Identify which cell holds the provided text, then report its [X, Y] central coordinate. 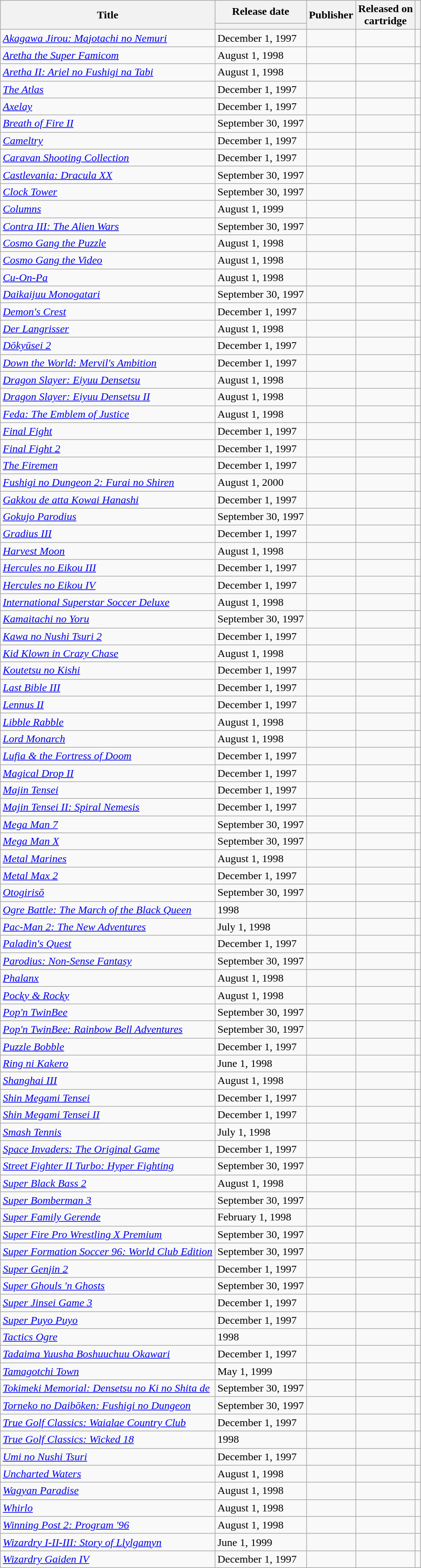
Phalanx [108, 978]
Contra III: The Alien Wars [108, 226]
Wagyan Paradise [108, 1491]
Street Fighter II Turbo: Hyper Fighting [108, 1166]
June 1, 1999 [261, 1542]
Torneko no Daibōken: Fushigi no Dungeon [108, 1405]
Hercules no Eikou III [108, 568]
Parodius: Non-Sense Fantasy [108, 961]
August 1, 2000 [261, 482]
Aretha II: Ariel no Fushigi na Tabi [108, 72]
Pac-Man 2: The New Adventures [108, 927]
Pop'n TwinBee: Rainbow Bell Adventures [108, 1029]
Smash Tennis [108, 1132]
Kawa no Nushi Tsuri 2 [108, 636]
Super Fire Pro Wrestling X Premium [108, 1234]
June 1, 1998 [261, 1064]
Cosmo Gang the Puzzle [108, 243]
Kid Klown in Crazy Chase [108, 653]
Kamaitachi no Yoru [108, 619]
Lord Monarch [108, 739]
Feda: The Emblem of Justice [108, 414]
Dōkyūsei 2 [108, 346]
Tamagotchi Town [108, 1371]
Tadaima Yuusha Boshuuchuu Okawari [108, 1354]
Last Bible III [108, 687]
Metal Max 2 [108, 876]
Caravan Shooting Collection [108, 158]
February 1, 1998 [261, 1217]
True Golf Classics: Wicked 18 [108, 1440]
Fushigi no Dungeon 2: Furai no Shiren [108, 482]
Super Ghouls 'n Ghosts [108, 1286]
Down the World: Mervil's Ambition [108, 363]
Castlevania: Dracula XX [108, 175]
Lennus II [108, 705]
Akagawa Jirou: Majotachi no Nemuri [108, 38]
Dragon Slayer: Eiyuu Densetsu [108, 380]
Pop'n TwinBee [108, 1012]
Super Jinsei Game 3 [108, 1303]
Tactics Ogre [108, 1337]
Tokimeki Memorial: Densetsu no Ki no Shita de [108, 1388]
Wizardry Gaiden IV [108, 1559]
Whirlo [108, 1508]
Mega Man X [108, 841]
Publisher [331, 15]
Shanghai III [108, 1081]
Wizardry I-II-III: Story of Llylgamyn [108, 1542]
Super Black Bass 2 [108, 1183]
Columns [108, 209]
True Golf Classics: Waialae Country Club [108, 1423]
Der Langrisser [108, 329]
International Superstar Soccer Deluxe [108, 602]
Umi no Nushi Tsuri [108, 1457]
Gradius III [108, 534]
Ogre Battle: The March of the Black Queen [108, 910]
August 1, 1999 [261, 209]
Uncharted Waters [108, 1474]
Release date [261, 12]
Demon's Crest [108, 312]
Breath of Fire II [108, 123]
Title [108, 15]
Super Genjin 2 [108, 1268]
May 1, 1999 [261, 1371]
Super Bomberman 3 [108, 1200]
Puzzle Bobble [108, 1047]
Gokujo Parodius [108, 517]
Cosmo Gang the Video [108, 260]
Majin Tensei II: Spiral Nemesis [108, 807]
Daikaijuu Monogatari [108, 295]
Pocky & Rocky [108, 995]
Super Formation Soccer 96: World Club Edition [108, 1251]
Super Family Gerende [108, 1217]
Ring ni Kakero [108, 1064]
Lufia & the Fortress of Doom [108, 756]
Otogirisō [108, 893]
Mega Man 7 [108, 824]
Libble Rabble [108, 722]
Space Invaders: The Original Game [108, 1149]
Paladin's Quest [108, 944]
Koutetsu no Kishi [108, 670]
Winning Post 2: Program '96 [108, 1525]
Final Fight 2 [108, 448]
Cameltry [108, 141]
Final Fight [108, 431]
Harvest Moon [108, 551]
The Firemen [108, 465]
Released oncartridge [385, 15]
Hercules no Eikou IV [108, 585]
Axelay [108, 106]
Majin Tensei [108, 790]
Shin Megami Tensei [108, 1098]
Magical Drop II [108, 773]
Aretha the Super Famicom [108, 55]
Shin Megami Tensei II [108, 1115]
Metal Marines [108, 859]
Gakkou de atta Kowai Hanashi [108, 500]
Cu-On-Pa [108, 277]
The Atlas [108, 89]
Clock Tower [108, 192]
Super Puyo Puyo [108, 1320]
Dragon Slayer: Eiyuu Densetsu II [108, 397]
